Determine the [x, y] coordinate at the center of the cell enclosing the given text.  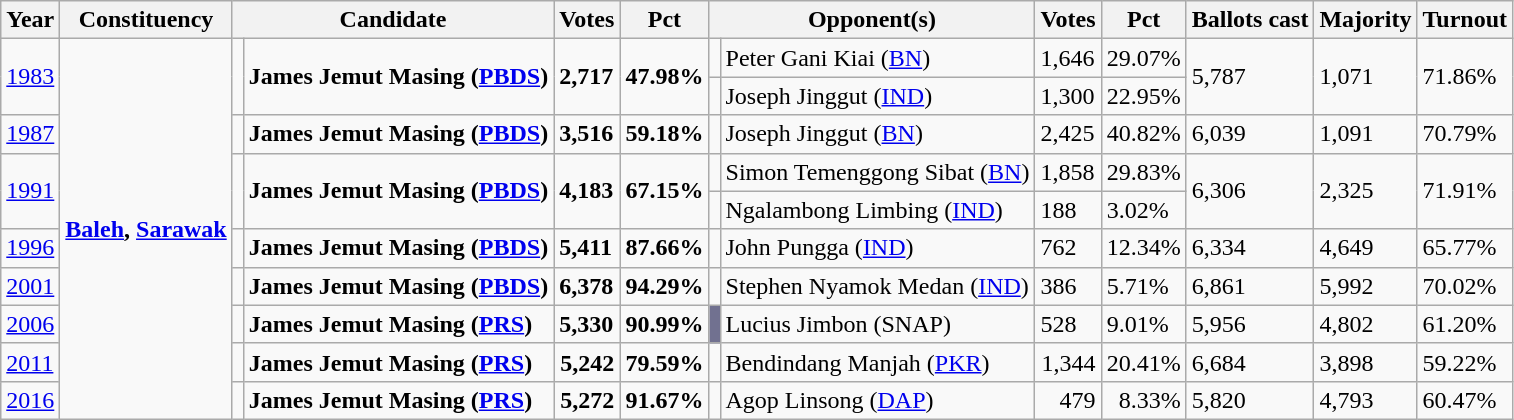
67.15% [664, 191]
6,378 [587, 286]
4,793 [1366, 400]
Bendindang Manjah (PKR) [878, 362]
Joseph Jinggut (IND) [878, 96]
65.77% [1465, 248]
1983 [30, 77]
3,898 [1366, 362]
5.71% [1144, 286]
79.59% [664, 362]
61.20% [1465, 324]
70.79% [1465, 134]
Baleh, Sarawak [146, 230]
4,183 [587, 191]
47.98% [664, 77]
Turnout [1465, 20]
5,330 [587, 324]
8.33% [1144, 400]
1991 [30, 191]
6,039 [1250, 134]
Stephen Nyamok Medan (IND) [878, 286]
91.67% [664, 400]
5,820 [1250, 400]
5,787 [1250, 77]
1,091 [1366, 134]
5,992 [1366, 286]
2011 [30, 362]
386 [1068, 286]
5,956 [1250, 324]
5,272 [587, 400]
Lucius Jimbon (SNAP) [878, 324]
Opponent(s) [872, 20]
94.29% [664, 286]
20.41% [1144, 362]
Joseph Jinggut (BN) [878, 134]
59.18% [664, 134]
Agop Linsong (DAP) [878, 400]
3.02% [1144, 210]
1996 [30, 248]
60.47% [1465, 400]
1987 [30, 134]
1,344 [1068, 362]
Ballots cast [1250, 20]
71.91% [1465, 191]
Constituency [146, 20]
528 [1068, 324]
1,071 [1366, 77]
1,300 [1068, 96]
Candidate [392, 20]
2,717 [587, 77]
2006 [30, 324]
5,242 [587, 362]
1,858 [1068, 172]
6,334 [1250, 248]
6,306 [1250, 191]
9.01% [1144, 324]
22.95% [1144, 96]
59.22% [1465, 362]
2001 [30, 286]
Majority [1366, 20]
87.66% [664, 248]
12.34% [1144, 248]
John Pungga (IND) [878, 248]
Ngalambong Limbing (IND) [878, 210]
479 [1068, 400]
90.99% [664, 324]
4,649 [1366, 248]
188 [1068, 210]
2,325 [1366, 191]
29.83% [1144, 172]
6,684 [1250, 362]
762 [1068, 248]
40.82% [1144, 134]
Simon Temenggong Sibat (BN) [878, 172]
5,411 [587, 248]
Year [30, 20]
1,646 [1068, 58]
71.86% [1465, 77]
29.07% [1144, 58]
70.02% [1465, 286]
3,516 [587, 134]
2016 [30, 400]
2,425 [1068, 134]
6,861 [1250, 286]
4,802 [1366, 324]
Peter Gani Kiai (BN) [878, 58]
